Extract the (X, Y) coordinate from the center of the cell holding the provided text.  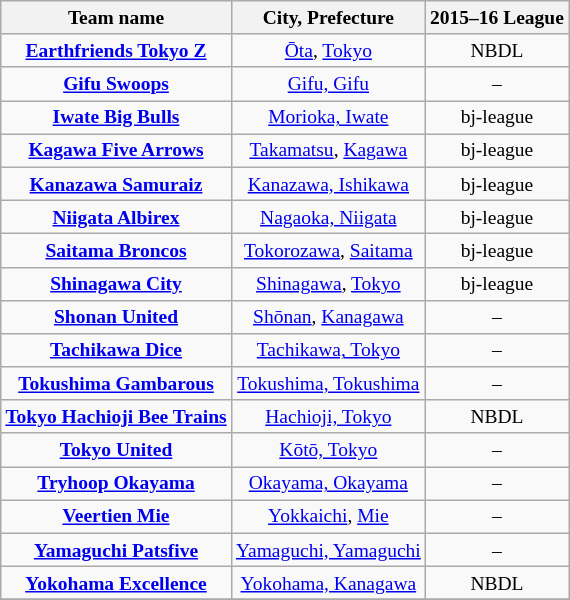
Tokyo United (116, 450)
Iwate Big Bulls (116, 118)
Okayama, Okayama (328, 484)
Earthfriends Tokyo Z (116, 50)
Ōta, Tokyo (328, 50)
Kagawa Five Arrows (116, 150)
Kanazawa, Ishikawa (328, 184)
Shonan United (116, 316)
Kōtō, Tokyo (328, 450)
Gifu Swoops (116, 84)
Saitama Broncos (116, 250)
Tokushima Gambarous (116, 384)
Tryhoop Okayama (116, 484)
Gifu, Gifu (328, 84)
Morioka, Iwate (328, 118)
Yamaguchi Patsfive (116, 550)
Yokohama Excellence (116, 584)
Tachikawa, Tokyo (328, 350)
Shinagawa City (116, 284)
Tokorozawa, Saitama (328, 250)
Yamaguchi, Yamaguchi (328, 550)
Kanazawa Samuraiz (116, 184)
Yokkaichi, Mie (328, 516)
City, Prefecture (328, 18)
Takamatsu, Kagawa (328, 150)
2015–16 League (496, 18)
Shinagawa, Tokyo (328, 284)
Tokyo Hachioji Bee Trains (116, 416)
Yokohama, Kanagawa (328, 584)
Team name (116, 18)
Hachioji, Tokyo (328, 416)
Tokushima, Tokushima (328, 384)
Nagaoka, Niigata (328, 216)
Shōnan, Kanagawa (328, 316)
Niigata Albirex (116, 216)
Tachikawa Dice (116, 350)
Veertien Mie (116, 516)
